From the cell containing the given text, extract its center point as [x, y] coordinate. 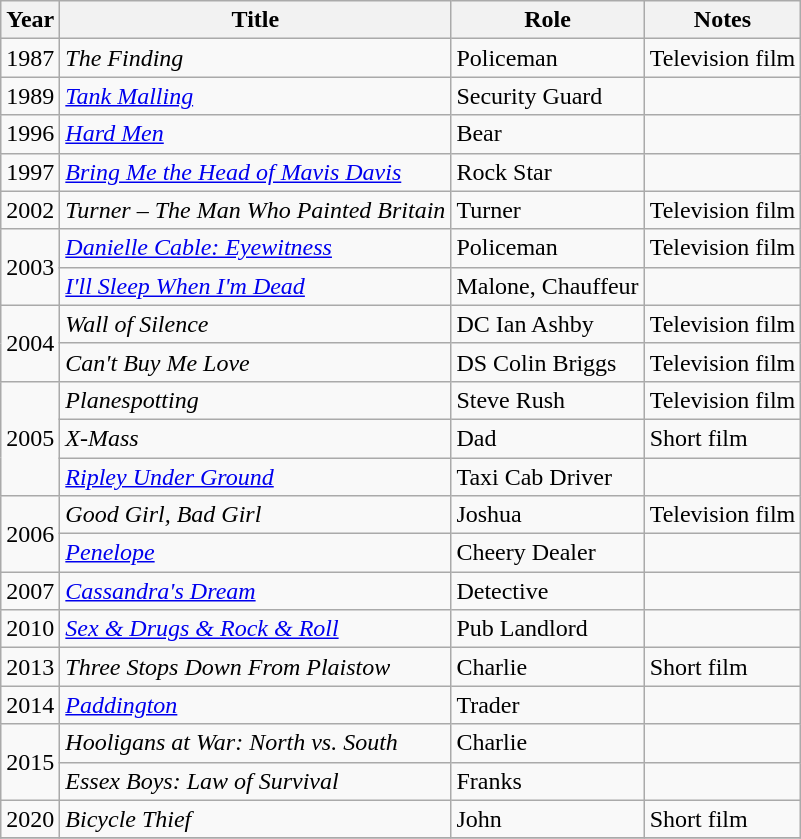
1987 [30, 58]
Steve Rush [548, 400]
Three Stops Down From Plaistow [256, 667]
Dad [548, 438]
2015 [30, 762]
Planespotting [256, 400]
Tank Malling [256, 96]
2014 [30, 705]
2010 [30, 629]
Turner – The Man Who Painted Britain [256, 210]
1996 [30, 134]
1989 [30, 96]
2013 [30, 667]
Title [256, 20]
2003 [30, 267]
Ripley Under Ground [256, 477]
2007 [30, 591]
Sex & Drugs & Rock & Roll [256, 629]
DC Ian Ashby [548, 324]
Pub Landlord [548, 629]
Cheery Dealer [548, 553]
Paddington [256, 705]
Penelope [256, 553]
Malone, Chauffeur [548, 286]
Security Guard [548, 96]
Can't Buy Me Love [256, 362]
Role [548, 20]
DS Colin Briggs [548, 362]
2004 [30, 343]
Franks [548, 781]
The Finding [256, 58]
Trader [548, 705]
X-Mass [256, 438]
John [548, 819]
Essex Boys: Law of Survival [256, 781]
Hooligans at War: North vs. South [256, 743]
Cassandra's Dream [256, 591]
2020 [30, 819]
Good Girl, Bad Girl [256, 515]
Danielle Cable: Eyewitness [256, 248]
Bring Me the Head of Mavis Davis [256, 172]
Bicycle Thief [256, 819]
Rock Star [548, 172]
Bear [548, 134]
1997 [30, 172]
2006 [30, 534]
Hard Men [256, 134]
Wall of Silence [256, 324]
2005 [30, 438]
Detective [548, 591]
Joshua [548, 515]
Year [30, 20]
2002 [30, 210]
Taxi Cab Driver [548, 477]
Turner [548, 210]
I'll Sleep When I'm Dead [256, 286]
Notes [722, 20]
